Search for the cell housing the specified text and yield its [X, Y] center coordinate. 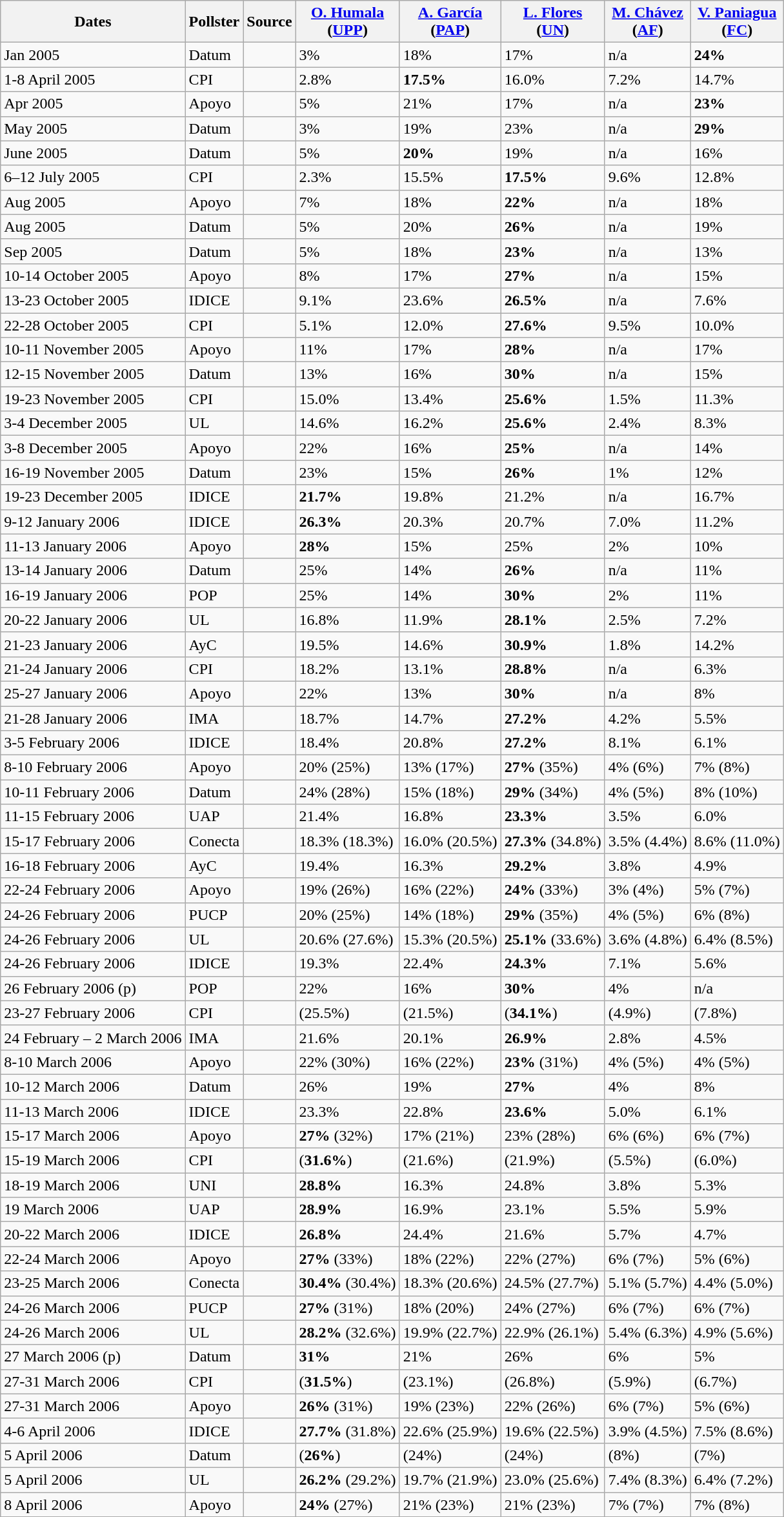
4-6 April 2006 [93, 1430]
12.8% [737, 178]
M. Chávez (AF) [648, 22]
5.4% (6.3%) [648, 1332]
4.9% [737, 866]
19% (23%) [450, 1406]
(34.1%) [552, 1013]
5% (7%) [737, 890]
3-4 December 2005 [93, 423]
25-27 January 2006 [93, 693]
27 March 2006 (p) [93, 1357]
16-18 February 2006 [93, 866]
24.8% [552, 1185]
12% [737, 473]
21.4% [347, 817]
L. Flores (UN) [552, 22]
5.0% [648, 1111]
21-23 January 2006 [93, 644]
26% (31%) [347, 1406]
7.1% [648, 964]
23% (31%) [552, 1062]
24.3% [552, 964]
28.9% [347, 1210]
19.8% [450, 497]
Sep 2005 [93, 251]
20-22 January 2006 [93, 620]
21-24 January 2006 [93, 669]
2.3% [347, 178]
(23.1%) [450, 1381]
27.6% [552, 325]
6% [648, 1357]
18-19 March 2006 [93, 1185]
22.4% [450, 964]
15.3% (20.5%) [450, 939]
20.7% [552, 522]
18% (20%) [450, 1308]
(31.6%) [347, 1161]
19.9% (22.7%) [450, 1332]
(5.9%) [648, 1381]
3.5% [648, 817]
31% [347, 1357]
26.8% [347, 1234]
26 February 2006 (p) [93, 988]
13% (17%) [450, 768]
15.0% [347, 399]
8.3% [737, 423]
8.1% [648, 743]
4.7% [737, 1234]
15.5% [450, 178]
24.4% [450, 1234]
27% (32%) [347, 1136]
15% (18%) [450, 792]
18.4% [347, 743]
(5.5%) [648, 1161]
8.6% (11.0%) [737, 841]
10-11 November 2005 [93, 350]
6.0% [737, 817]
7.5% (8.6%) [737, 1430]
16-19 November 2005 [93, 473]
2.4% [648, 423]
22% (30%) [347, 1062]
7% [347, 202]
20.3% [450, 522]
6% (6%) [648, 1136]
6% (8%) [737, 915]
8-10 March 2006 [93, 1062]
27.7% (31.8%) [347, 1430]
21.2% [552, 497]
5.1% [347, 325]
5.9% [737, 1210]
V. Paniagua (FC) [737, 22]
26.5% [552, 300]
(7.8%) [737, 1013]
14% (18%) [450, 915]
8 April 2006 [93, 1505]
9.1% [347, 300]
18% (22%) [450, 1259]
Jan 2005 [93, 55]
Dates [93, 22]
13-14 January 2006 [93, 571]
1% [648, 473]
22% (27%) [552, 1259]
7.0% [648, 522]
5.1% (5.7%) [648, 1283]
28.2% (32.6%) [347, 1332]
11-13 January 2006 [93, 546]
8% (10%) [737, 792]
19.7% (21.9%) [450, 1480]
29.2% [552, 866]
13.1% [450, 669]
8-10 February 2006 [93, 768]
10-11 February 2006 [93, 792]
18.3% (20.6%) [450, 1283]
11.3% [737, 399]
(25.5%) [347, 1013]
6.4% (8.5%) [737, 939]
Pollster [214, 22]
(8%) [648, 1455]
20.6% (27.6%) [347, 939]
30.4% (30.4%) [347, 1283]
June 2005 [93, 153]
(4.9%) [648, 1013]
15-17 March 2006 [93, 1136]
5.6% [737, 964]
24% [737, 55]
3.6% (4.8%) [648, 939]
19-23 November 2005 [93, 399]
24.5% (27.7%) [552, 1283]
9-12 January 2006 [93, 522]
22-24 March 2006 [93, 1259]
26.2% (29.2%) [347, 1480]
2.5% [648, 620]
27% (31%) [347, 1308]
19.6% (22.5%) [552, 1430]
6.3% [737, 669]
23% (28%) [552, 1136]
20.8% [450, 743]
27.3% (34.8%) [552, 841]
5.3% [737, 1185]
22.6% (25.9%) [450, 1430]
24% (33%) [552, 890]
25.1% (33.6%) [552, 939]
18.2% [347, 669]
11.9% [450, 620]
3.5% (4.4%) [648, 841]
9.5% [648, 325]
4% (6%) [648, 768]
29% (34%) [552, 792]
11-13 March 2006 [93, 1111]
22.8% [450, 1111]
1.5% [648, 399]
27% (35%) [552, 768]
18.3% (18.3%) [347, 841]
28.1% [552, 620]
(21.5%) [450, 1013]
10-12 March 2006 [93, 1086]
20.1% [450, 1037]
22.9% (26.1%) [552, 1332]
Apr 2005 [93, 104]
16.2% [450, 423]
26.9% [552, 1037]
(21.6%) [450, 1161]
24 February – 2 March 2006 [93, 1037]
15-19 March 2006 [93, 1161]
18.7% [347, 718]
4.5% [737, 1037]
3% (4%) [648, 890]
13.4% [450, 399]
16-19 January 2006 [93, 595]
19-23 December 2005 [93, 497]
6–12 July 2005 [93, 178]
(26.8%) [552, 1381]
22-28 October 2005 [93, 325]
May 2005 [93, 128]
6.4% (7.2%) [737, 1480]
9.6% [648, 178]
26.3% [347, 522]
1.8% [648, 644]
(26%) [347, 1455]
14.2% [737, 644]
15-17 February 2006 [93, 841]
4.9% (5.6%) [737, 1332]
Source [270, 22]
19% (26%) [347, 890]
1-8 April 2005 [93, 79]
UNI [214, 1185]
23.0% (25.6%) [552, 1480]
27% (33%) [347, 1259]
21-28 January 2006 [93, 718]
24% (28%) [347, 792]
7% (7%) [648, 1505]
12-15 November 2005 [93, 374]
30.9% [552, 644]
20-22 March 2006 [93, 1234]
10-14 October 2005 [93, 276]
29% (35%) [552, 915]
29% [737, 128]
16.9% [450, 1210]
4.4% (5.0%) [737, 1283]
22-24 February 2006 [93, 890]
(6.0%) [737, 1161]
13-23 October 2005 [93, 300]
16.0% (20.5%) [450, 841]
(31.5%) [347, 1381]
22% (26%) [552, 1406]
19.4% [347, 866]
7.4% (8.3%) [648, 1480]
(6.7%) [737, 1381]
3-5 February 2006 [93, 743]
16.0% [552, 79]
(21.9%) [552, 1161]
3.9% (4.5%) [648, 1430]
4.2% [648, 718]
11.2% [737, 522]
10.0% [737, 325]
(7%) [737, 1455]
5.7% [648, 1234]
23-27 February 2006 [93, 1013]
17% (21%) [450, 1136]
16.7% [737, 497]
23-25 March 2006 [93, 1283]
23.1% [552, 1210]
O. Humala (UPP) [347, 22]
3-8 December 2005 [93, 448]
19.3% [347, 964]
19.5% [347, 644]
7.6% [737, 300]
10% [737, 546]
19 March 2006 [93, 1210]
12.0% [450, 325]
A. García (PAP) [450, 22]
11-15 February 2006 [93, 817]
21.7% [347, 497]
